Pinpoint the cell where the given text exists, returning its (X, Y) midpoint coordinate. 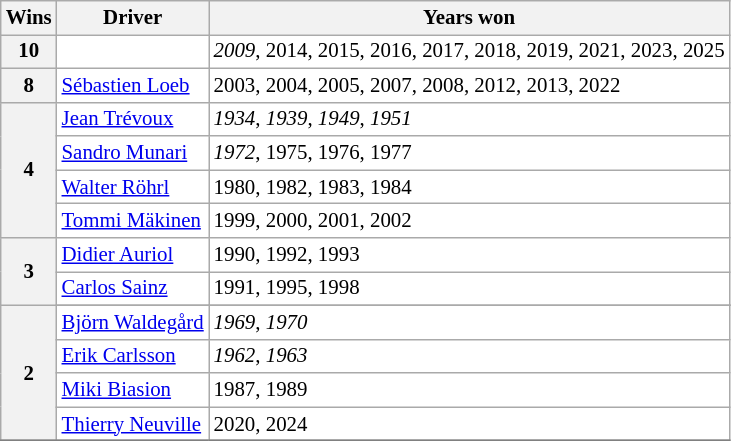
Sébastien Loeb (133, 85)
1987, 1989 (470, 390)
1972, 1975, 1976, 1977 (470, 153)
2 (29, 372)
Years won (470, 18)
4 (29, 170)
Carlos Sainz (133, 288)
Walter Röhrl (133, 187)
2003, 2004, 2005, 2007, 2008, 2012, 2013, 2022 (470, 85)
1969, 1970 (470, 322)
Miki Biasion (133, 390)
Erik Carlsson (133, 356)
2020, 2024 (470, 424)
8 (29, 85)
1962, 1963 (470, 356)
1991, 1995, 1998 (470, 288)
10 (29, 51)
Wins (29, 18)
Björn Waldegård (133, 322)
Didier Auriol (133, 255)
Thierry Neuville (133, 424)
1934, 1939, 1949, 1951 (470, 119)
Tommi Mäkinen (133, 221)
Jean Trévoux (133, 119)
1980, 1982, 1983, 1984 (470, 187)
2009, 2014, 2015, 2016, 2017, 2018, 2019, 2021, 2023, 2025 (470, 51)
Driver (133, 18)
Sandro Munari (133, 153)
3 (29, 272)
1990, 1992, 1993 (470, 255)
1999, 2000, 2001, 2002 (470, 221)
